Pinpoint the cell where the given text exists, returning its [X, Y] midpoint coordinate. 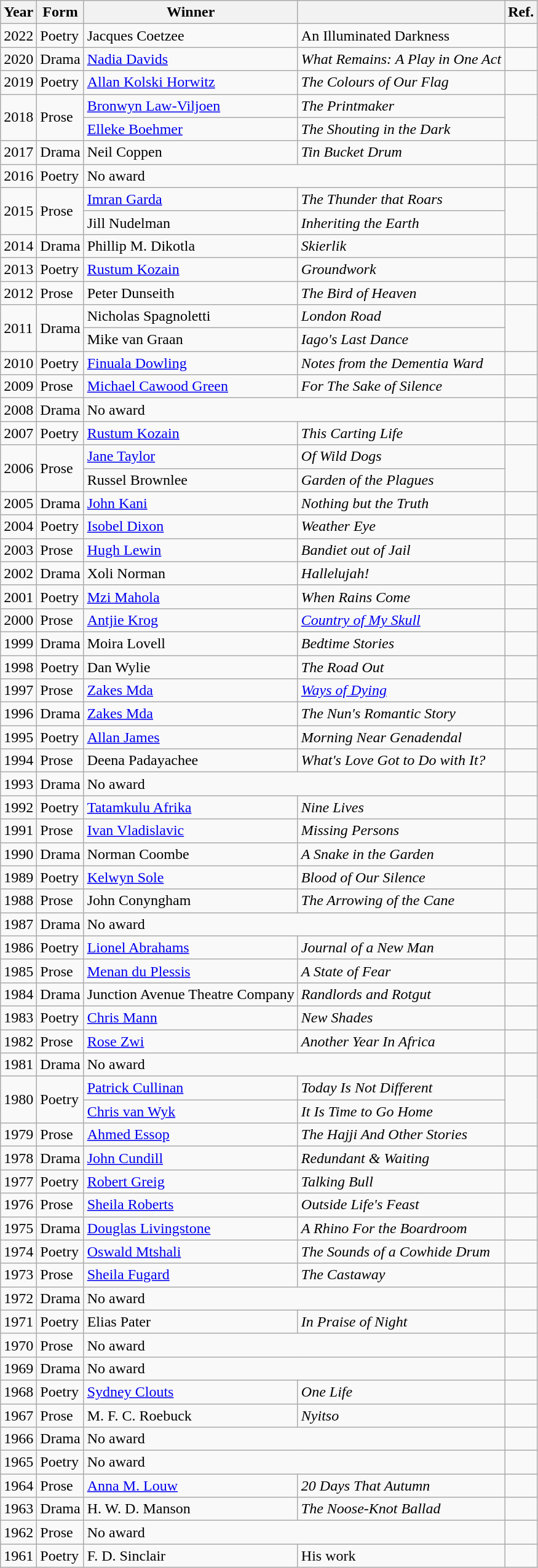
1974 [18, 1252]
In Praise of Night [401, 1322]
Elleke Boehmer [191, 129]
What's Love Got to Do with It? [401, 761]
Moira Lovell [191, 643]
1965 [18, 1462]
The Castaway [401, 1275]
Russel Brownlee [191, 480]
Kelwyn Sole [191, 877]
2008 [18, 410]
2018 [18, 117]
1980 [18, 1100]
1993 [18, 784]
1983 [18, 1017]
1992 [18, 807]
The Colours of Our Flag [401, 82]
Country of My Skull [401, 620]
1991 [18, 831]
Tatamkulu Afrika [191, 807]
Nothing but the Truth [401, 503]
1985 [18, 971]
Nyitso [401, 1415]
1979 [18, 1135]
London Road [401, 316]
Junction Avenue Theatre Company [191, 994]
Of Wild Dogs [401, 457]
Groundwork [401, 269]
The Sounds of a Cowhide Drum [401, 1252]
Skierlik [401, 246]
Randlords and Rotgut [401, 994]
2013 [18, 269]
H. W. D. Manson [191, 1509]
1998 [18, 667]
20 Days That Autumn [401, 1486]
Garden of the Plagues [401, 480]
Blood of Our Silence [401, 877]
2000 [18, 620]
Allan James [191, 737]
The Bird of Heaven [401, 293]
Mike van Graan [191, 340]
John Conyngham [191, 901]
Nadia Davids [191, 59]
Isobel Dixon [191, 527]
John Cundill [191, 1158]
1994 [18, 761]
Today Is Not Different [401, 1088]
Oswald Mtshali [191, 1252]
Imran Garda [191, 199]
1977 [18, 1182]
1971 [18, 1322]
1995 [18, 737]
1976 [18, 1205]
Jacques Coetzee [191, 36]
What Remains: A Play in One Act [401, 59]
Patrick Cullinan [191, 1088]
Douglas Livingstone [191, 1228]
1970 [18, 1345]
1962 [18, 1532]
1961 [18, 1556]
Mzi Mahola [191, 597]
Ref. [521, 12]
Iago's Last Dance [401, 340]
Notes from the Dementia Ward [401, 363]
Xoli Norman [191, 573]
1999 [18, 643]
2002 [18, 573]
Ahmed Essop [191, 1135]
The Road Out [401, 667]
John Kani [191, 503]
2012 [18, 293]
Winner [191, 12]
1968 [18, 1392]
1981 [18, 1065]
Elias Pater [191, 1322]
Deena Padayachee [191, 761]
2005 [18, 503]
Sydney Clouts [191, 1392]
An Illuminated Darkness [401, 36]
Dan Wylie [191, 667]
2001 [18, 597]
Menan du Plessis [191, 971]
2003 [18, 550]
2020 [18, 59]
1967 [18, 1415]
2016 [18, 176]
Peter Dunseith [191, 293]
Bronwyn Law-Viljoen [191, 106]
2009 [18, 386]
Finuala Dowling [191, 363]
Rose Zwi [191, 1041]
Morning Near Genadendal [401, 737]
Robert Greig [191, 1182]
1987 [18, 924]
1969 [18, 1368]
Antjie Krog [191, 620]
New Shades [401, 1017]
Journal of a New Man [401, 947]
For The Sake of Silence [401, 386]
The Shouting in the Dark [401, 129]
Form [60, 12]
One Life [401, 1392]
1973 [18, 1275]
1997 [18, 691]
1963 [18, 1509]
The Nun's Romantic Story [401, 714]
Norman Coombe [191, 854]
Another Year In Africa [401, 1041]
The Arrowing of the Cane [401, 901]
This Carting Life [401, 433]
2022 [18, 36]
1990 [18, 854]
Jane Taylor [191, 457]
Anna M. Louw [191, 1486]
Missing Persons [401, 831]
Allan Kolski Horwitz [191, 82]
2010 [18, 363]
1975 [18, 1228]
Redundant & Waiting [401, 1158]
Sheila Roberts [191, 1205]
2014 [18, 246]
Sheila Fugard [191, 1275]
Neil Coppen [191, 152]
F. D. Sinclair [191, 1556]
Hallelujah! [401, 573]
2019 [18, 82]
2007 [18, 433]
Chris van Wyk [191, 1111]
1996 [18, 714]
1989 [18, 877]
It Is Time to Go Home [401, 1111]
Weather Eye [401, 527]
2011 [18, 328]
1978 [18, 1158]
2006 [18, 468]
When Rains Come [401, 597]
Phillip M. Dikotla [191, 246]
A Snake in the Garden [401, 854]
Year [18, 12]
The Hajji And Other Stories [401, 1135]
1986 [18, 947]
Bandiet out of Jail [401, 550]
2004 [18, 527]
1966 [18, 1439]
2017 [18, 152]
1972 [18, 1298]
His work [401, 1556]
M. F. C. Roebuck [191, 1415]
Hugh Lewin [191, 550]
A State of Fear [401, 971]
A Rhino For the Boardroom [401, 1228]
Lionel Abrahams [191, 947]
Nine Lives [401, 807]
Jill Nudelman [191, 222]
Bedtime Stories [401, 643]
The Printmaker [401, 106]
Michael Cawood Green [191, 386]
Nicholas Spagnoletti [191, 316]
Talking Bull [401, 1182]
The Thunder that Roars [401, 199]
Ivan Vladislavic [191, 831]
The Noose-Knot Ballad [401, 1509]
Tin Bucket Drum [401, 152]
Chris Mann [191, 1017]
1982 [18, 1041]
Outside Life's Feast [401, 1205]
Ways of Dying [401, 691]
1964 [18, 1486]
Inheriting the Earth [401, 222]
1984 [18, 994]
1988 [18, 901]
2015 [18, 211]
